Return the [x, y] coordinate for the center point of the cell that contains the specified text.  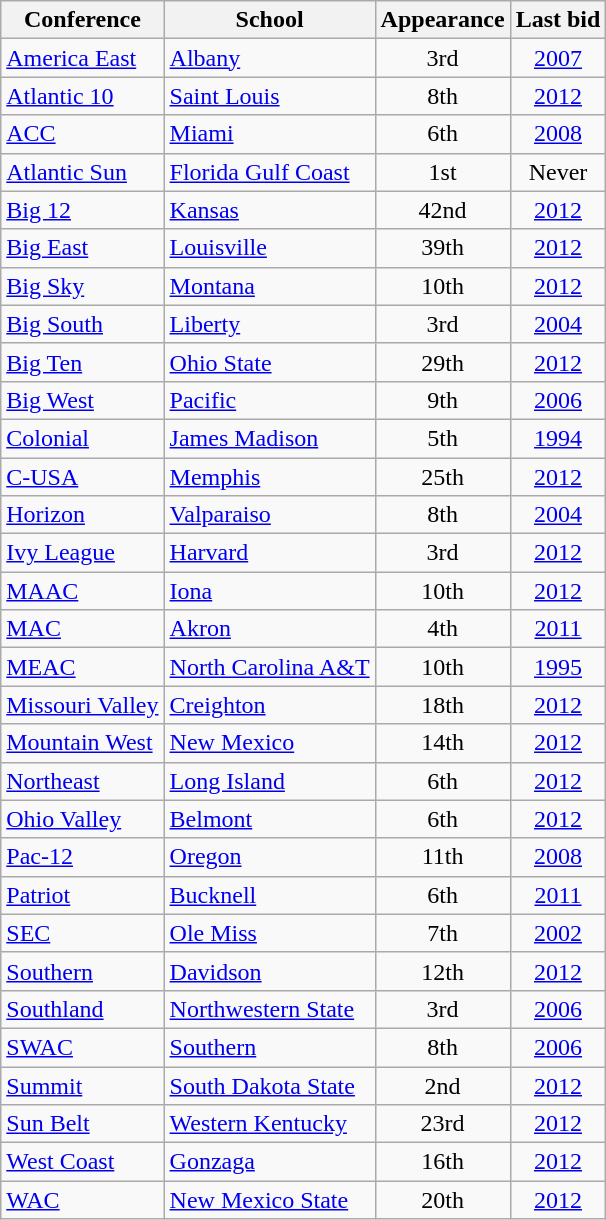
Last bid [558, 20]
Creighton [270, 705]
Horizon [82, 515]
Memphis [270, 477]
Liberty [270, 324]
Colonial [82, 438]
9th [442, 400]
2002 [558, 933]
1994 [558, 438]
2nd [442, 1085]
Atlantic Sun [82, 172]
23rd [442, 1124]
James Madison [270, 438]
1995 [558, 667]
America East [82, 58]
SWAC [82, 1047]
25th [442, 477]
Iona [270, 591]
Louisville [270, 248]
Sun Belt [82, 1124]
12th [442, 971]
Northeast [82, 781]
Montana [270, 286]
WAC [82, 1200]
Missouri Valley [82, 705]
18th [442, 705]
Mountain West [82, 743]
14th [442, 743]
West Coast [82, 1162]
7th [442, 933]
Atlantic 10 [82, 96]
42nd [442, 210]
New Mexico [270, 743]
Miami [270, 134]
Valparaiso [270, 515]
39th [442, 248]
Pacific [270, 400]
Big West [82, 400]
Harvard [270, 553]
4th [442, 629]
Long Island [270, 781]
North Carolina A&T [270, 667]
Akron [270, 629]
Northwestern State [270, 1009]
Western Kentucky [270, 1124]
Pac-12 [82, 857]
Ohio Valley [82, 819]
Southland [82, 1009]
Oregon [270, 857]
MEAC [82, 667]
Big Sky [82, 286]
School [270, 20]
Florida Gulf Coast [270, 172]
Conference [82, 20]
Bucknell [270, 895]
20th [442, 1200]
Gonzaga [270, 1162]
C-USA [82, 477]
Ivy League [82, 553]
MAC [82, 629]
5th [442, 438]
Summit [82, 1085]
Appearance [442, 20]
Never [558, 172]
New Mexico State [270, 1200]
South Dakota State [270, 1085]
Patriot [82, 895]
16th [442, 1162]
ACC [82, 134]
SEC [82, 933]
Saint Louis [270, 96]
2007 [558, 58]
Big 12 [82, 210]
Davidson [270, 971]
MAAC [82, 591]
Albany [270, 58]
11th [442, 857]
Big East [82, 248]
1st [442, 172]
Belmont [270, 819]
Big South [82, 324]
29th [442, 362]
Big Ten [82, 362]
Ole Miss [270, 933]
Ohio State [270, 362]
Kansas [270, 210]
